Scan for the cell matching the given text and deliver its [X, Y] coordinate at center. 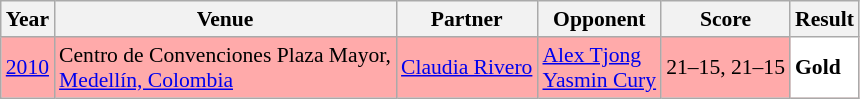
Score [726, 19]
Centro de Convenciones Plaza Mayor,Medellín, Colombia [225, 68]
Venue [225, 19]
2010 [28, 68]
Opponent [599, 19]
Claudia Rivero [466, 68]
Gold [824, 68]
21–15, 21–15 [726, 68]
Alex Tjong Yasmin Cury [599, 68]
Result [824, 19]
Year [28, 19]
Partner [466, 19]
